For the text-containing cell, return its midpoint in [X, Y] coordinate format. 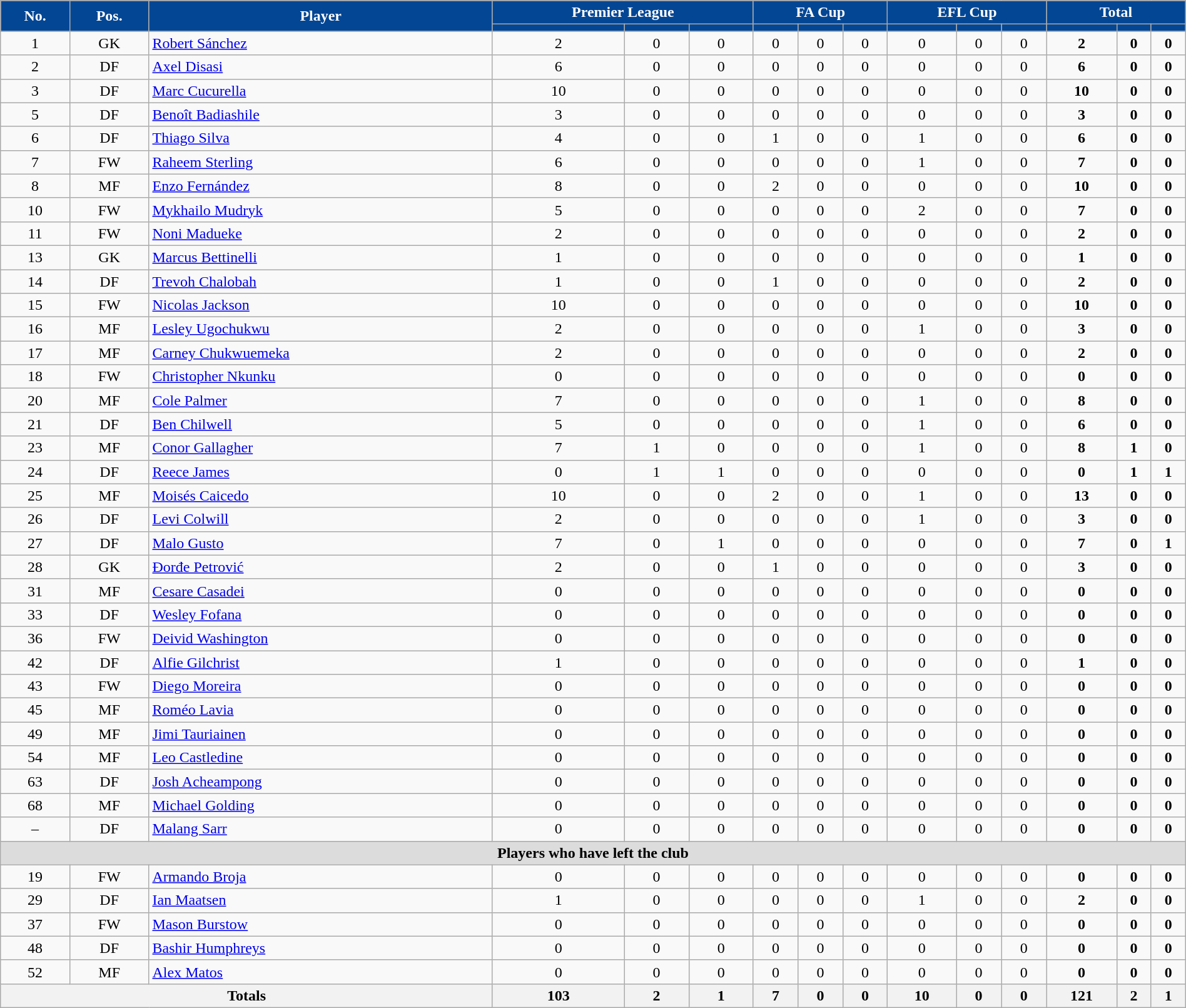
Premier League [623, 13]
121 [1082, 995]
17 [35, 353]
24 [35, 472]
16 [35, 329]
Jimi Tauriainen [320, 734]
Cole Palmer [320, 400]
Totals [246, 995]
Noni Madueke [320, 233]
Levi Colwill [320, 519]
21 [35, 424]
29 [35, 900]
14 [35, 281]
Michael Golding [320, 805]
Conor Gallagher [320, 448]
52 [35, 972]
Christopher Nkunku [320, 377]
Moisés Caicedo [320, 496]
Ben Chilwell [320, 424]
Player [320, 16]
43 [35, 686]
Armando Broja [320, 877]
15 [35, 305]
Players who have left the club [593, 853]
Josh Acheampong [320, 781]
Leo Castledine [320, 758]
54 [35, 758]
36 [35, 638]
Reece James [320, 472]
Enzo Fernández [320, 186]
Mason Burstow [320, 924]
48 [35, 948]
Mykhailo Mudryk [320, 210]
45 [35, 710]
Đorđe Petrović [320, 567]
Lesley Ugochukwu [320, 329]
Alfie Gilchrist [320, 663]
Wesley Fofana [320, 614]
Marc Cucurella [320, 91]
103 [558, 995]
Trevoh Chalobah [320, 281]
Carney Chukwuemeka [320, 353]
11 [35, 233]
FA Cup [821, 13]
Diego Moreira [320, 686]
37 [35, 924]
Robert Sánchez [320, 43]
49 [35, 734]
Marcus Bettinelli [320, 257]
63 [35, 781]
Bashir Humphreys [320, 948]
26 [35, 519]
Pos. [109, 16]
Axel Disasi [320, 67]
– [35, 829]
18 [35, 377]
Malo Gusto [320, 543]
31 [35, 591]
4 [558, 138]
Thiago Silva [320, 138]
25 [35, 496]
19 [35, 877]
EFL Cup [967, 13]
Raheem Sterling [320, 162]
68 [35, 805]
No. [35, 16]
23 [35, 448]
Cesare Casadei [320, 591]
42 [35, 663]
Ian Maatsen [320, 900]
Benoît Badiashile [320, 115]
Total [1116, 13]
Deivid Washington [320, 638]
Roméo Lavia [320, 710]
20 [35, 400]
Malang Sarr [320, 829]
33 [35, 614]
28 [35, 567]
Alex Matos [320, 972]
Nicolas Jackson [320, 305]
27 [35, 543]
